Pinpoint the cell where the given text exists, returning its [x, y] midpoint coordinate. 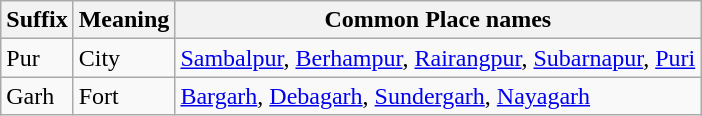
Meaning [124, 20]
Common Place names [438, 20]
Bargarh, Debagarh, Sundergarh, Nayagarh [438, 96]
Sambalpur, Berhampur, Rairangpur, Subarnapur, Puri [438, 58]
Fort [124, 96]
Garh [37, 96]
Pur [37, 58]
City [124, 58]
Suffix [37, 20]
